Find where the given text appears and provide that cell's center as (x, y) coordinate. 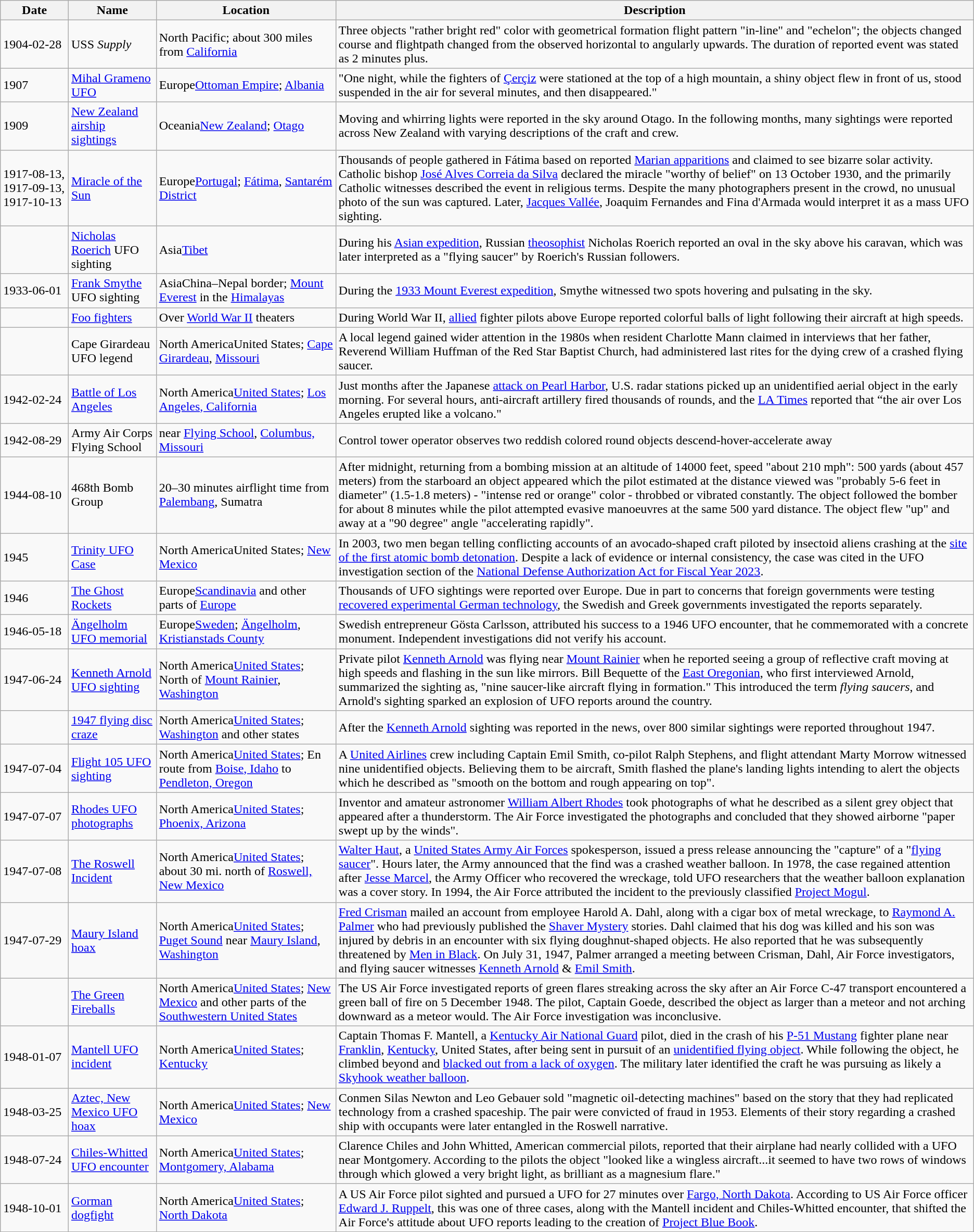
1948-10-01 (34, 1208)
1946 (34, 598)
Aztec, New Mexico UFO hoax (112, 1112)
OceaniaNew Zealand; Otago (246, 126)
New Zealand airship sightings (112, 126)
North AmericaUnited States; Montgomery, Alabama (246, 1160)
1944-08-10 (34, 495)
North AmericaUnited States; Kentucky (246, 1057)
1942-02-24 (34, 399)
EuropeOttoman Empire; Albania (246, 85)
Miracle of the Sun (112, 188)
1947 flying disc craze (112, 727)
North Pacific; about 300 miles from California (246, 44)
AsiaTibet (246, 250)
During World War II, allied fighter pilots above Europe reported colorful balls of light following their aircraft at high speeds. (655, 317)
Over World War II theaters (246, 317)
468th Bomb Group (112, 495)
1917-08-13, 1917-09-13, 1917-10-13 (34, 188)
1904-02-28 (34, 44)
Rhodes UFO photographs (112, 816)
EuropeSweden; Ängelholm, Kristianstads County (246, 632)
1947-07-07 (34, 816)
1946-05-18 (34, 632)
EuropeScandinavia and other parts of Europe (246, 598)
Mantell UFO incident (112, 1057)
North AmericaUnited States; En route from Boise, Idaho to Pendleton, Oregon (246, 768)
1942-08-29 (34, 440)
The Green Fireballs (112, 1002)
North AmericaUnited States; about 30 mi. north of Roswell, New Mexico (246, 871)
During the 1933 Mount Everest expedition, Smythe witnessed two spots hovering and pulsating in the sky. (655, 290)
North AmericaUnited States; Cape Girardeau, Missouri (246, 351)
North AmericaUnited States; North of Mount Rainier, Washington (246, 679)
1947-07-29 (34, 940)
Flight 105 UFO sighting (112, 768)
1947-07-04 (34, 768)
Army Air Corps Flying School (112, 440)
AsiaChina–Nepal border; Mount Everest in the Himalayas (246, 290)
1948-03-25 (34, 1112)
Ängelholm UFO memorial (112, 632)
Chiles-Whitted UFO encounter (112, 1160)
Frank Smythe UFO sighting (112, 290)
1909 (34, 126)
Date (34, 10)
Maury Island hoax (112, 940)
Kenneth Arnold UFO sighting (112, 679)
The Roswell Incident (112, 871)
Gorman dogfight (112, 1208)
North AmericaUnited States; New Mexico and other parts of the Southwestern United States (246, 1002)
1947-06-24 (34, 679)
EuropePortugal; Fátima, Santarém District (246, 188)
USS Supply (112, 44)
1933-06-01 (34, 290)
1948-01-07 (34, 1057)
Nicholas Roerich UFO sighting (112, 250)
1947-07-08 (34, 871)
Cape Girardeau UFO legend (112, 351)
20–30 minutes airflight time from Palembang, Sumatra (246, 495)
1948-07-24 (34, 1160)
Foo fighters (112, 317)
Location (246, 10)
Description (655, 10)
North AmericaUnited States; Phoenix, Arizona (246, 816)
After the Kenneth Arnold sighting was reported in the news, over 800 similar sightings were reported throughout 1947. (655, 727)
Control tower operator observes two reddish colored round objects descend-hover-accelerate away (655, 440)
Trinity UFO Case (112, 557)
Mihal Grameno UFO (112, 85)
North AmericaUnited States; North Dakota (246, 1208)
Name (112, 10)
North AmericaUnited States; Los Angeles, California (246, 399)
North AmericaUnited States; Washington and other states (246, 727)
1945 (34, 557)
North AmericaUnited States; Puget Sound near Maury Island, Washington (246, 940)
The Ghost Rockets (112, 598)
Battle of Los Angeles (112, 399)
1907 (34, 85)
near Flying School, Columbus, Missouri (246, 440)
